Find where the given text appears and provide that cell's center as (X, Y) coordinate. 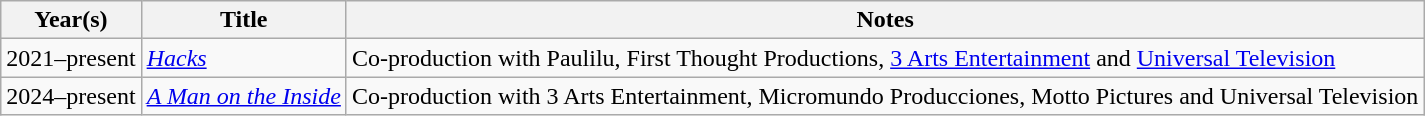
Notes (884, 20)
Co-production with Paulilu, First Thought Productions, 3 Arts Entertainment and Universal Television (884, 58)
Co-production with 3 Arts Entertainment, Micromundo Producciones, Motto Pictures and Universal Television (884, 96)
A Man on the Inside (244, 96)
Hacks (244, 58)
Title (244, 20)
Year(s) (71, 20)
2021–present (71, 58)
2024–present (71, 96)
